Return the (x, y) coordinate for the center point of the cell that contains the specified text.  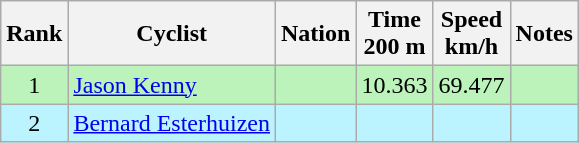
Nation (316, 34)
Jason Kenny (172, 85)
1 (34, 85)
Speedkm/h (472, 34)
Bernard Esterhuizen (172, 123)
Time200 m (394, 34)
69.477 (472, 85)
2 (34, 123)
10.363 (394, 85)
Rank (34, 34)
Cyclist (172, 34)
Notes (544, 34)
